Pinpoint the cell where the given text exists, returning its [X, Y] midpoint coordinate. 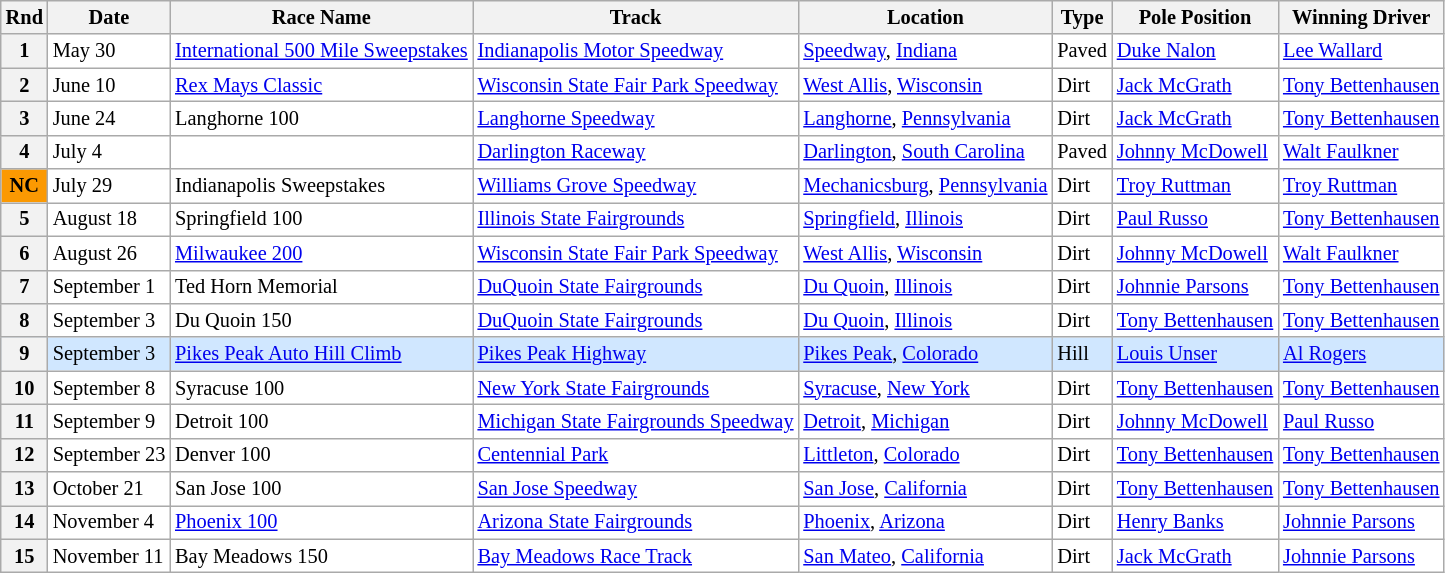
September 9 [109, 421]
15 [24, 556]
Al Rogers [1361, 354]
6 [24, 253]
Pole Position [1195, 17]
4 [24, 152]
San Jose, California [925, 489]
1 [24, 51]
5 [24, 219]
Rnd [24, 17]
Springfield 100 [321, 219]
Lee Wallard [1361, 51]
New York State Fairgrounds [636, 388]
Langhorne Speedway [636, 118]
Detroit 100 [321, 421]
11 [24, 421]
November 4 [109, 522]
14 [24, 522]
San Jose Speedway [636, 489]
12 [24, 455]
May 30 [109, 51]
August 26 [109, 253]
Denver 100 [321, 455]
Bay Meadows Race Track [636, 556]
Duke Nalon [1195, 51]
Michigan State Fairgrounds Speedway [636, 421]
Date [109, 17]
9 [24, 354]
July 29 [109, 186]
Centennial Park [636, 455]
Phoenix, Arizona [925, 522]
Pikes Peak Auto Hill Climb [321, 354]
Littleton, Colorado [925, 455]
Detroit, Michigan [925, 421]
November 11 [109, 556]
Phoenix 100 [321, 522]
Henry Banks [1195, 522]
Ted Horn Memorial [321, 287]
September 1 [109, 287]
Du Quoin 150 [321, 320]
Williams Grove Speedway [636, 186]
Winning Driver [1361, 17]
Arizona State Fairgrounds [636, 522]
Darlington, South Carolina [925, 152]
Mechanicsburg, Pennsylvania [925, 186]
Hill [1082, 354]
3 [24, 118]
Indianapolis Sweepstakes [321, 186]
Langhorne 100 [321, 118]
Rex Mays Classic [321, 85]
Springfield, Illinois [925, 219]
Darlington Raceway [636, 152]
Illinois State Fairgrounds [636, 219]
July 4 [109, 152]
August 18 [109, 219]
Track [636, 17]
Syracuse, New York [925, 388]
September 23 [109, 455]
Syracuse 100 [321, 388]
Langhorne, Pennsylvania [925, 118]
International 500 Mile Sweepstakes [321, 51]
San Mateo, California [925, 556]
Speedway, Indiana [925, 51]
Location [925, 17]
Milwaukee 200 [321, 253]
2 [24, 85]
Type [1082, 17]
San Jose 100 [321, 489]
June 10 [109, 85]
Pikes Peak Highway [636, 354]
June 24 [109, 118]
Louis Unser [1195, 354]
8 [24, 320]
Indianapolis Motor Speedway [636, 51]
Race Name [321, 17]
Bay Meadows 150 [321, 556]
Pikes Peak, Colorado [925, 354]
13 [24, 489]
October 21 [109, 489]
7 [24, 287]
September 8 [109, 388]
NC [24, 186]
10 [24, 388]
